Detect which cell encompasses the target text, then output its [x, y] center coordinate. 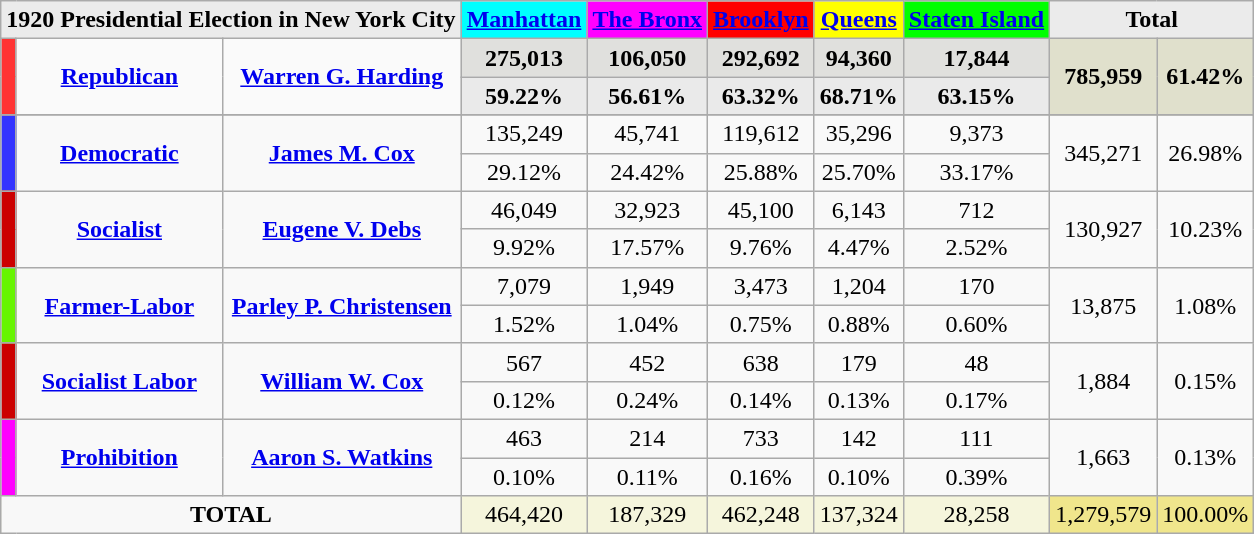
45,741 [648, 134]
3,473 [762, 286]
1,204 [858, 286]
0.39% [976, 477]
63.32% [762, 96]
56.61% [648, 96]
James M. Cox [342, 153]
59.22% [524, 96]
0.88% [858, 324]
785,959 [1104, 77]
Staten Island [976, 20]
733 [762, 438]
Prohibition [119, 457]
137,324 [858, 515]
0.60% [976, 324]
Eugene V. Debs [342, 229]
25.88% [762, 172]
1,949 [648, 286]
Brooklyn [762, 20]
9.76% [762, 248]
1.04% [648, 324]
130,927 [1104, 229]
Aaron S. Watkins [342, 457]
The Bronx [648, 20]
135,249 [524, 134]
68.71% [858, 96]
1.08% [1206, 305]
9.92% [524, 248]
0.17% [976, 400]
345,271 [1104, 153]
464,420 [524, 515]
111 [976, 438]
28,258 [976, 515]
1.52% [524, 324]
0.14% [762, 400]
94,360 [858, 58]
1,884 [1104, 381]
32,923 [648, 210]
26.98% [1206, 153]
6,143 [858, 210]
170 [976, 286]
35,296 [858, 134]
Parley P. Christensen [342, 305]
17.57% [648, 248]
Socialist Labor [119, 381]
0.24% [648, 400]
2.52% [976, 248]
Manhattan [524, 20]
63.15% [976, 96]
106,050 [648, 58]
179 [858, 362]
214 [648, 438]
712 [976, 210]
567 [524, 362]
187,329 [648, 515]
Farmer-Labor [119, 305]
17,844 [976, 58]
Warren G. Harding [342, 77]
25.70% [858, 172]
45,100 [762, 210]
Democratic [119, 153]
0.11% [648, 477]
Republican [119, 77]
46,049 [524, 210]
100.00% [1206, 515]
Socialist [119, 229]
292,692 [762, 58]
0.15% [1206, 381]
463 [524, 438]
452 [648, 362]
61.42% [1206, 77]
Queens [858, 20]
William W. Cox [342, 381]
48 [976, 362]
1,279,579 [1104, 515]
24.42% [648, 172]
Total [1152, 20]
7,079 [524, 286]
TOTAL [231, 515]
275,013 [524, 58]
1920 Presidential Election in New York City [231, 20]
0.75% [762, 324]
4.47% [858, 248]
13,875 [1104, 305]
638 [762, 362]
0.12% [524, 400]
29.12% [524, 172]
10.23% [1206, 229]
9,373 [976, 134]
1,663 [1104, 457]
119,612 [762, 134]
0.16% [762, 477]
33.17% [976, 172]
142 [858, 438]
462,248 [762, 515]
